Determine the (x, y) coordinate at the center of the cell enclosing the given text.  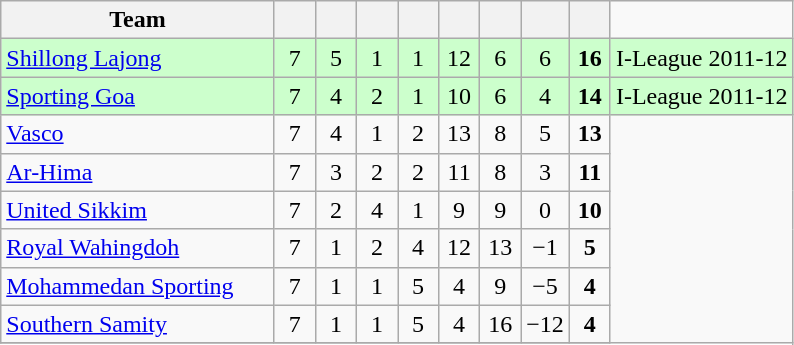
Mohammedan Sporting (138, 286)
Sporting Goa (138, 96)
Shillong Lajong (138, 58)
United Sikkim (138, 210)
−5 (546, 286)
Royal Wahingdoh (138, 248)
Team (138, 20)
0 (546, 210)
Southern Samity (138, 324)
Ar-Hima (138, 172)
Vasco (138, 134)
−1 (546, 248)
−12 (546, 324)
14 (590, 96)
